Output the [x, y] coordinate of the center of the cell containing the given text.  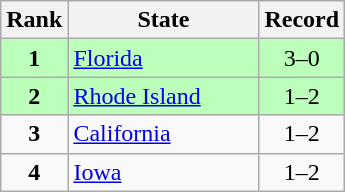
Florida [164, 58]
State [164, 20]
Iowa [164, 172]
California [164, 134]
3 [34, 134]
3–0 [302, 58]
2 [34, 96]
Rhode Island [164, 96]
Record [302, 20]
4 [34, 172]
Rank [34, 20]
1 [34, 58]
